Identify which cell holds the provided text, then report its (X, Y) central coordinate. 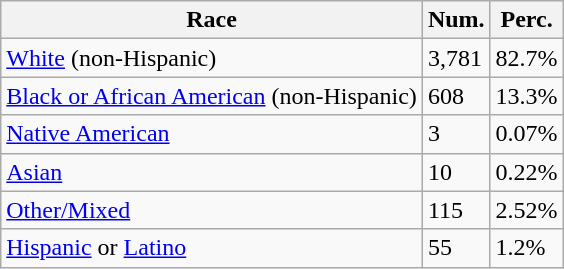
3,781 (456, 58)
White (non-Hispanic) (212, 58)
0.07% (526, 134)
115 (456, 210)
55 (456, 248)
Asian (212, 172)
1.2% (526, 248)
Perc. (526, 20)
Black or African American (non-Hispanic) (212, 96)
Num. (456, 20)
2.52% (526, 210)
0.22% (526, 172)
Other/Mixed (212, 210)
Race (212, 20)
13.3% (526, 96)
10 (456, 172)
Hispanic or Latino (212, 248)
Native American (212, 134)
82.7% (526, 58)
3 (456, 134)
608 (456, 96)
